Return (X, Y) of the center of cell containing provided text 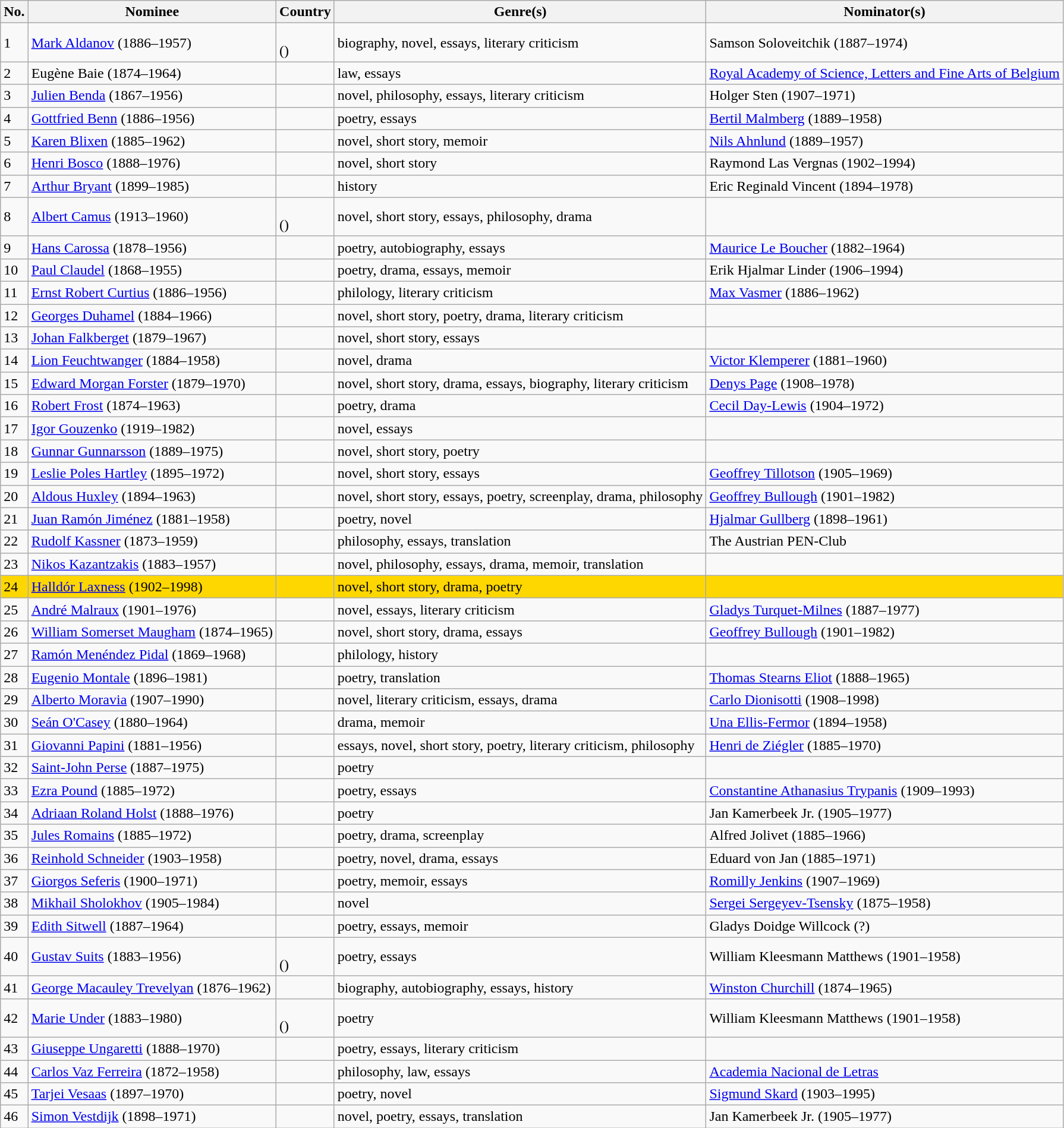
4 (14, 118)
6 (14, 163)
3 (14, 96)
28 (14, 677)
Gunnar Gunnarsson (1889–1975) (152, 451)
Nikos Kazantzakis (1883–1957) (152, 564)
André Malraux (1901–1976) (152, 609)
Adriaan Roland Holst (1888–1976) (152, 813)
Juan Ramón Jiménez (1881–1958) (152, 519)
46 (14, 1117)
philosophy, essays, translation (520, 541)
15 (14, 383)
philosophy, law, essays (520, 1072)
The Austrian PEN-Club (884, 541)
21 (14, 519)
Giovanni Papini (1881–1956) (152, 745)
33 (14, 790)
Country (306, 12)
drama, memoir (520, 723)
30 (14, 723)
William Somerset Maugham (1874–1965) (152, 632)
Thomas Stearns Eliot (1888–1965) (884, 677)
Academia Nacional de Letras (884, 1072)
Mark Aldanov (1886–1957) (152, 43)
Arthur Bryant (1899–1985) (152, 186)
Gladys Doidge Willcock (?) (884, 926)
Bertil Malmberg (1889–1958) (884, 118)
8 (14, 216)
Samson Soloveitchik (1887–1974) (884, 43)
35 (14, 836)
Holger Sten (1907–1971) (884, 96)
Jules Romains (1885–1972) (152, 836)
novel, short story, drama, essays, biography, literary criticism (520, 383)
38 (14, 903)
Saint-John Perse (1887–1975) (152, 768)
25 (14, 609)
40 (14, 957)
26 (14, 632)
Ezra Pound (1885–1972) (152, 790)
Raymond Las Vergnas (1902–1994) (884, 163)
Romilly Jenkins (1907–1969) (884, 881)
41 (14, 987)
poetry, drama (520, 406)
17 (14, 428)
Maurice Le Boucher (1882–1964) (884, 247)
Henri Bosco (1888–1976) (152, 163)
Leslie Poles Hartley (1895–1972) (152, 474)
9 (14, 247)
novel, short story, poetry (520, 451)
philology, history (520, 654)
11 (14, 292)
poetry, drama, essays, memoir (520, 270)
Mikhail Sholokhov (1905–1984) (152, 903)
32 (14, 768)
Reinhold Schneider (1903–1958) (152, 858)
Julien Benda (1867–1956) (152, 96)
poetry, novel, drama, essays (520, 858)
novel, drama (520, 361)
novel, short story, essays, poetry, screenplay, drama, philosophy (520, 496)
31 (14, 745)
2 (14, 73)
42 (14, 1017)
1 (14, 43)
Max Vasmer (1886–1962) (884, 292)
Denys Page (1908–1978) (884, 383)
Edith Sitwell (1887–1964) (152, 926)
34 (14, 813)
43 (14, 1048)
Aldous Huxley (1894–1963) (152, 496)
Henri de Ziégler (1885–1970) (884, 745)
Alfred Jolivet (1885–1966) (884, 836)
Paul Claudel (1868–1955) (152, 270)
Winston Churchill (1874–1965) (884, 987)
Cecil Day-Lewis (1904–1972) (884, 406)
novel, short story, essays, philosophy, drama (520, 216)
Simon Vestdijk (1898–1971) (152, 1117)
Seán O'Casey (1880–1964) (152, 723)
history (520, 186)
poetry, essays, literary criticism (520, 1048)
Marie Under (1883–1980) (152, 1017)
essays, novel, short story, poetry, literary criticism, philosophy (520, 745)
novel, essays (520, 428)
14 (14, 361)
poetry, autobiography, essays (520, 247)
Hans Carossa (1878–1956) (152, 247)
Carlos Vaz Ferreira (1872–1958) (152, 1072)
Genre(s) (520, 12)
Eugenio Montale (1896–1981) (152, 677)
poetry, essays, memoir (520, 926)
Lion Feuchtwanger (1884–1958) (152, 361)
novel, philosophy, essays, drama, memoir, translation (520, 564)
novel, short story, poetry, drama, literary criticism (520, 316)
Gottfried Benn (1886–1956) (152, 118)
Robert Frost (1874–1963) (152, 406)
Sergei Sergeyev-Tsensky (1875–1958) (884, 903)
novel, short story, drama, poetry (520, 587)
Igor Gouzenko (1919–1982) (152, 428)
39 (14, 926)
19 (14, 474)
Gladys Turquet-Milnes (1887–1977) (884, 609)
Geoffrey Tillotson (1905–1969) (884, 474)
poetry, memoir, essays (520, 881)
Royal Academy of Science, Letters and Fine Arts of Belgium (884, 73)
Eric Reginald Vincent (1894–1978) (884, 186)
novel, short story, memoir (520, 141)
12 (14, 316)
Georges Duhamel (1884–1966) (152, 316)
Eduard von Jan (1885–1971) (884, 858)
45 (14, 1094)
Victor Klemperer (1881–1960) (884, 361)
Alberto Moravia (1907–1990) (152, 700)
biography, autobiography, essays, history (520, 987)
Nils Ahnlund (1889–1957) (884, 141)
Gustav Suits (1883–1956) (152, 957)
20 (14, 496)
novel (520, 903)
novel, short story, drama, essays (520, 632)
22 (14, 541)
George Macauley Trevelyan (1876–1962) (152, 987)
Johan Falkberget (1879–1967) (152, 338)
5 (14, 141)
No. (14, 12)
biography, novel, essays, literary criticism (520, 43)
Una Ellis-Fermor (1894–1958) (884, 723)
Tarjei Vesaas (1897–1970) (152, 1094)
7 (14, 186)
Ramón Menéndez Pidal (1869–1968) (152, 654)
Eugène Baie (1874–1964) (152, 73)
Halldór Laxness (1902–1998) (152, 587)
37 (14, 881)
Nominator(s) (884, 12)
16 (14, 406)
novel, philosophy, essays, literary criticism (520, 96)
10 (14, 270)
29 (14, 700)
18 (14, 451)
27 (14, 654)
23 (14, 564)
Sigmund Skard (1903–1995) (884, 1094)
novel, essays, literary criticism (520, 609)
Rudolf Kassner (1873–1959) (152, 541)
Nominee (152, 12)
novel, poetry, essays, translation (520, 1117)
Hjalmar Gullberg (1898–1961) (884, 519)
Edward Morgan Forster (1879–1970) (152, 383)
Albert Camus (1913–1960) (152, 216)
novel, literary criticism, essays, drama (520, 700)
law, essays (520, 73)
Ernst Robert Curtius (1886–1956) (152, 292)
Constantine Athanasius Trypanis (1909–1993) (884, 790)
Karen Blixen (1885–1962) (152, 141)
44 (14, 1072)
24 (14, 587)
philology, literary criticism (520, 292)
Giorgos Seferis (1900–1971) (152, 881)
Erik Hjalmar Linder (1906–1994) (884, 270)
novel, short story (520, 163)
Giuseppe Ungaretti (1888–1970) (152, 1048)
poetry, drama, screenplay (520, 836)
poetry, translation (520, 677)
36 (14, 858)
13 (14, 338)
Carlo Dionisotti (1908–1998) (884, 700)
